For the text-containing cell, return its midpoint in (X, Y) coordinate format. 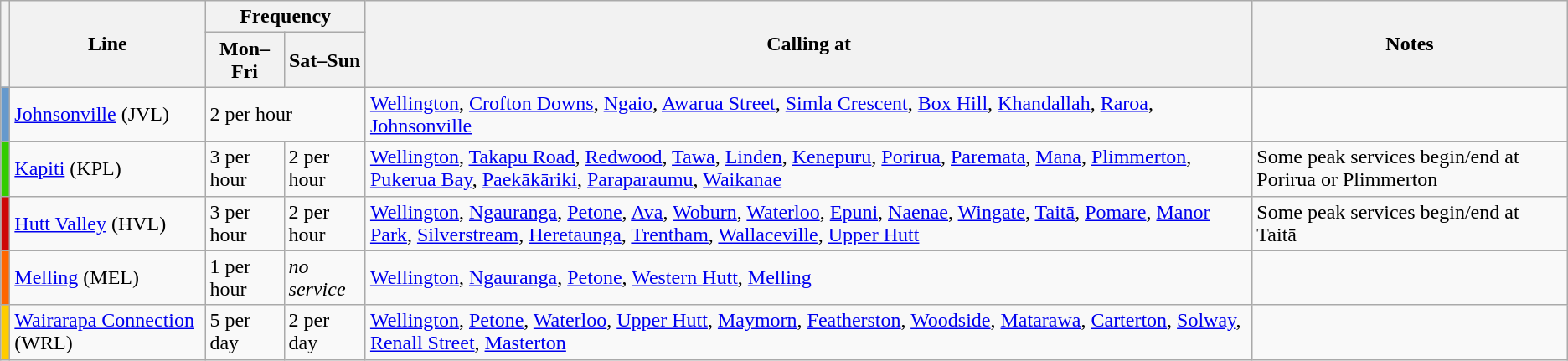
no service (325, 278)
Frequency (285, 17)
Wellington, Crofton Downs, Ngaio, Awarua Street, Simla Crescent, Box Hill, Khandallah, Raroa, Johnsonville (808, 114)
Line (107, 44)
Calling at (808, 44)
Notes (1410, 44)
1 per hour (245, 278)
Some peak services begin/end at Taitā (1410, 223)
2 per day (325, 332)
Wellington, Ngauranga, Petone, Western Hutt, Melling (808, 278)
Hutt Valley (HVL) (107, 223)
Melling (MEL) (107, 278)
Johnsonville (JVL) (107, 114)
Some peak services begin/end at Porirua or Plimmerton (1410, 169)
Wellington, Takapu Road, Redwood, Tawa, Linden, Kenepuru, Porirua, Paremata, Mana, Plimmerton, Pukerua Bay, Paekākāriki, Paraparaumu, Waikanae (808, 169)
Kapiti (KPL) (107, 169)
Sat–Sun (325, 60)
Wellington, Petone, Waterloo, Upper Hutt, Maymorn, Featherston, Woodside, Matarawa, Carterton, Solway, Renall Street, Masterton (808, 332)
5 per day (245, 332)
Wairarapa Connection (WRL) (107, 332)
Mon–Fri (245, 60)
